Extract the [X, Y] coordinate from the center of the cell holding the provided text.  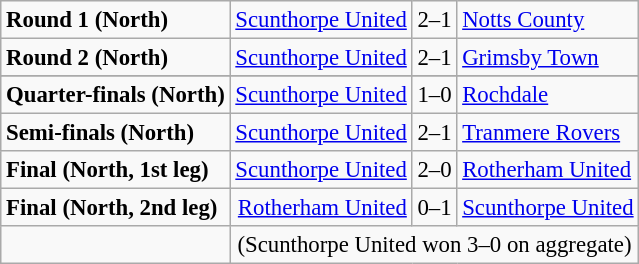
Grimsby Town [548, 58]
Final (North, 1st leg) [116, 170]
0–1 [434, 208]
1–0 [434, 95]
Semi-finals (North) [116, 133]
Final (North, 2nd leg) [116, 208]
(Scunthorpe United won 3–0 on aggregate) [434, 245]
Rochdale [548, 95]
Round 1 (North) [116, 20]
Round 2 (North) [116, 58]
Quarter-finals (North) [116, 95]
2–0 [434, 170]
Notts County [548, 20]
Tranmere Rovers [548, 133]
